Capture the cell that displays the provided text and extract its [X, Y] central coordinate. 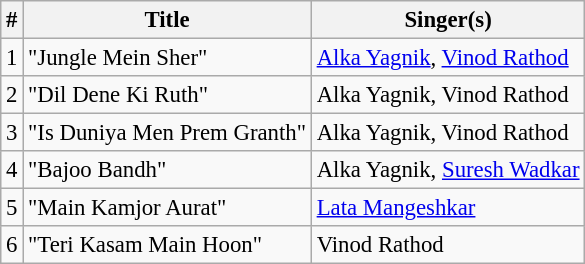
Singer(s) [448, 20]
# [12, 20]
"Jungle Mein Sher" [168, 58]
Vinod Rathod [448, 245]
"Teri Kasam Main Hoon" [168, 245]
5 [12, 208]
3 [12, 133]
4 [12, 170]
Title [168, 20]
6 [12, 245]
1 [12, 58]
"Bajoo Bandh" [168, 170]
"Dil Dene Ki Ruth" [168, 95]
2 [12, 95]
"Main Kamjor Aurat" [168, 208]
"Is Duniya Men Prem Granth" [168, 133]
Lata Mangeshkar [448, 208]
Alka Yagnik, Suresh Wadkar [448, 170]
